From the cell containing the given text, extract its center point as (x, y) coordinate. 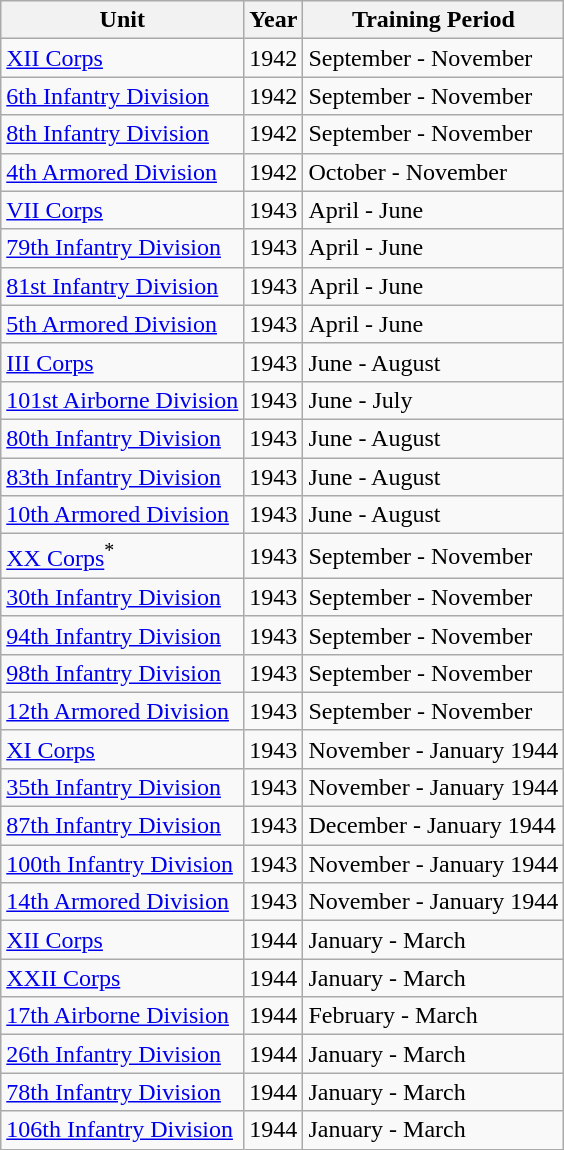
98th Infantry Division (122, 673)
79th Infantry Division (122, 248)
87th Infantry Division (122, 826)
December - January 1944 (434, 826)
XX Corps* (122, 556)
XI Corps (122, 749)
June - July (434, 400)
17th Airborne Division (122, 1016)
VII Corps (122, 210)
Year (274, 20)
94th Infantry Division (122, 635)
III Corps (122, 362)
5th Armored Division (122, 324)
6th Infantry Division (122, 96)
80th Infantry Division (122, 438)
Unit (122, 20)
8th Infantry Division (122, 134)
October - November (434, 172)
4th Armored Division (122, 172)
14th Armored Division (122, 902)
101st Airborne Division (122, 400)
106th Infantry Division (122, 1130)
10th Armored Division (122, 515)
12th Armored Division (122, 711)
100th Infantry Division (122, 864)
83th Infantry Division (122, 477)
35th Infantry Division (122, 787)
Training Period (434, 20)
February - March (434, 1016)
26th Infantry Division (122, 1054)
81st Infantry Division (122, 286)
78th Infantry Division (122, 1092)
30th Infantry Division (122, 597)
XXII Corps (122, 978)
